Return [X, Y] of the center of cell containing provided text 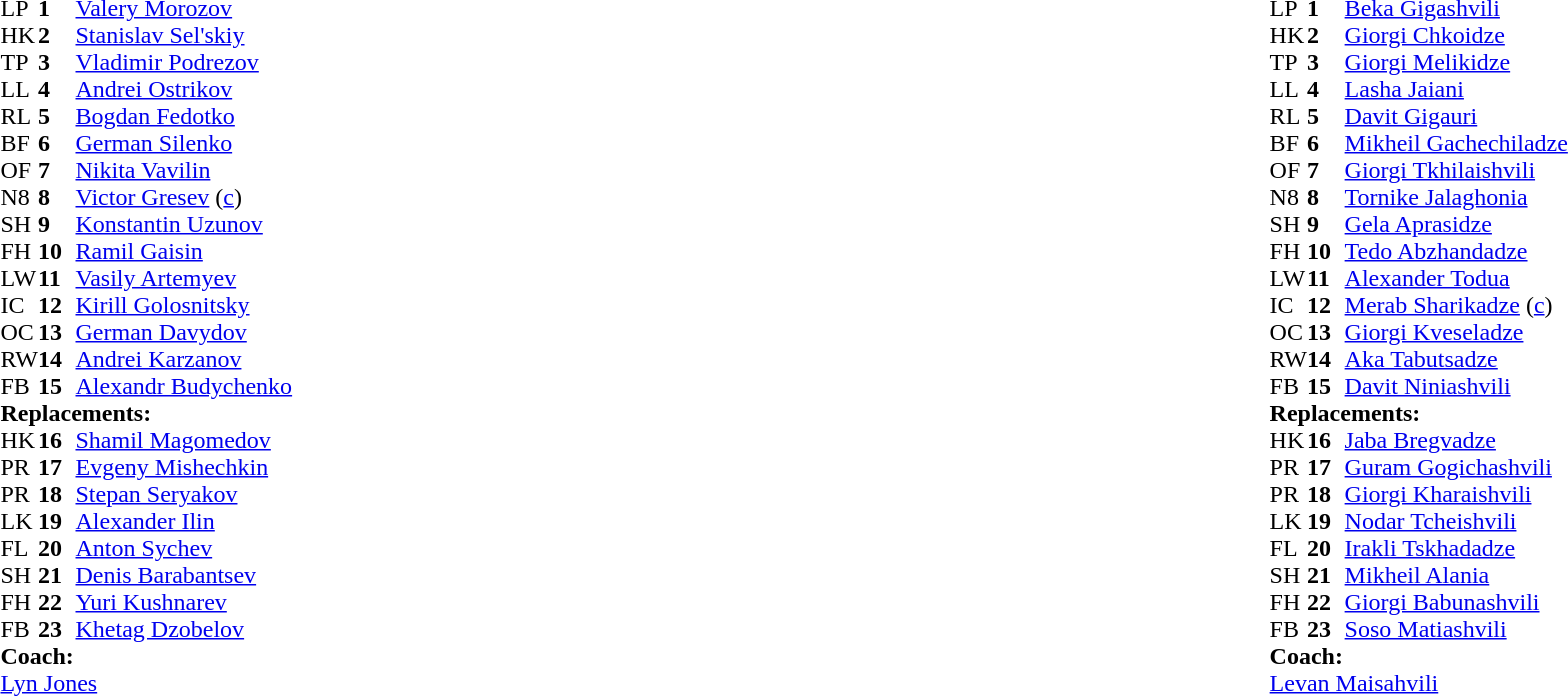
Merab Sharikadze (c) [1456, 306]
Davit Niniashvili [1456, 386]
German Silenko [184, 144]
Guram Gogichashvili [1456, 468]
Konstantin Uzunov [184, 224]
Victor Gresev (c) [184, 198]
Giorgi Kharaishvili [1456, 494]
Soso Matiashvili [1456, 630]
Irakli Tskhadadze [1456, 548]
Andrei Ostrikov [184, 90]
Lasha Jaiani [1456, 90]
Nikita Vavilin [184, 170]
Ramil Gaisin [184, 252]
Giorgi Chkoidze [1456, 36]
German Davydov [184, 332]
Denis Barabantsev [184, 576]
Anton Sychev [184, 548]
Evgeny Mishechkin [184, 468]
Vasily Artemyev [184, 278]
Giorgi Babunashvili [1456, 602]
Stanislav Sel'skiy [184, 36]
Giorgi Kveseladze [1456, 332]
Alexander Ilin [184, 522]
Aka Tabutsadze [1456, 360]
Davit Gigauri [1456, 116]
Alexandr Budychenko [184, 386]
Stepan Seryakov [184, 494]
Andrei Karzanov [184, 360]
Vladimir Podrezov [184, 62]
Shamil Magomedov [184, 440]
Tornike Jalaghonia [1456, 198]
Mikheil Gachechiladze [1456, 144]
Giorgi Melikidze [1456, 62]
Giorgi Tkhilaishvili [1456, 170]
Yuri Kushnarev [184, 602]
Tedo Abzhandadze [1456, 252]
Jaba Bregvadze [1456, 440]
Kirill Golosnitsky [184, 306]
Mikheil Alania [1456, 576]
Nodar Tcheishvili [1456, 522]
Khetag Dzobelov [184, 630]
Bogdan Fedotko [184, 116]
Gela Aprasidze [1456, 224]
Alexander Todua [1456, 278]
